From the cell containing the given text, extract its center point as (X, Y) coordinate. 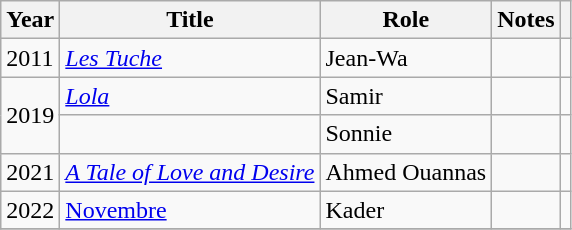
Jean-Wa (406, 58)
Lola (190, 96)
Title (190, 20)
Kader (406, 210)
Samir (406, 96)
Role (406, 20)
A Tale of Love and Desire (190, 172)
2021 (30, 172)
Year (30, 20)
2019 (30, 115)
Ahmed Ouannas (406, 172)
Les Tuche (190, 58)
Notes (526, 20)
2011 (30, 58)
Sonnie (406, 134)
2022 (30, 210)
Novembre (190, 210)
